Return [X, Y] of the center of cell containing provided text 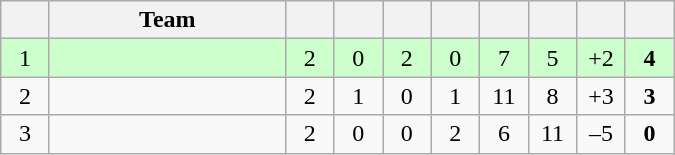
7 [504, 58]
Team [167, 20]
+3 [602, 96]
8 [552, 96]
–5 [602, 134]
+2 [602, 58]
6 [504, 134]
5 [552, 58]
4 [650, 58]
